Find where the given text appears and provide that cell's center as [X, Y] coordinate. 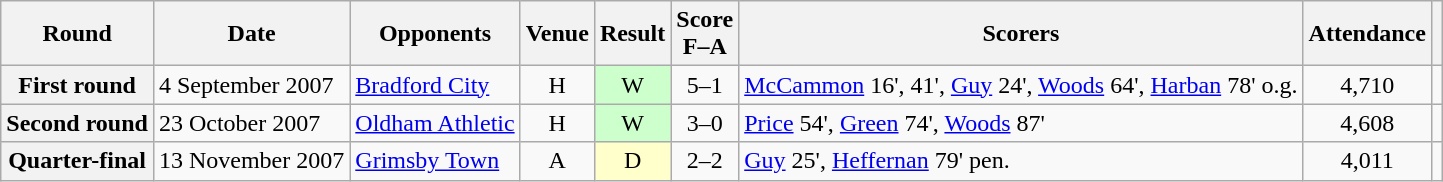
3–0 [705, 123]
Scorers [1021, 34]
4,608 [1367, 123]
Date [251, 34]
Attendance [1367, 34]
Oldham Athletic [435, 123]
Round [78, 34]
A [557, 161]
2–2 [705, 161]
Second round [78, 123]
4 September 2007 [251, 85]
13 November 2007 [251, 161]
4,011 [1367, 161]
Quarter-final [78, 161]
5–1 [705, 85]
McCammon 16', 41', Guy 24', Woods 64', Harban 78' o.g. [1021, 85]
23 October 2007 [251, 123]
Guy 25', Heffernan 79' pen. [1021, 161]
ScoreF–A [705, 34]
Result [632, 34]
D [632, 161]
Bradford City [435, 85]
Grimsby Town [435, 161]
Price 54', Green 74', Woods 87' [1021, 123]
First round [78, 85]
Opponents [435, 34]
4,710 [1367, 85]
Venue [557, 34]
